Search for the cell housing the specified text and yield its (x, y) center coordinate. 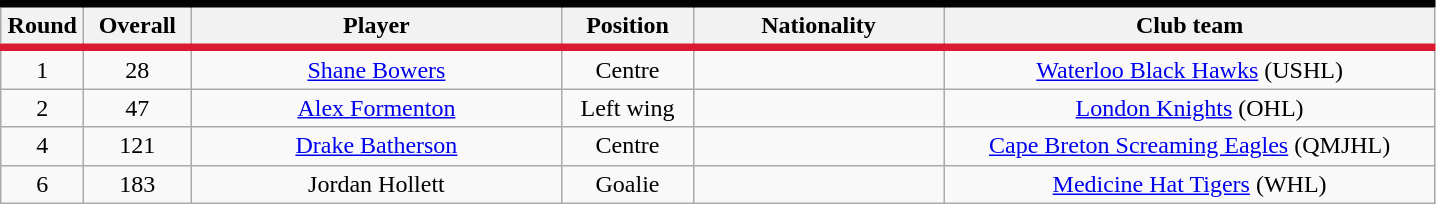
28 (138, 68)
Position (628, 26)
Drake Batherson (376, 146)
Left wing (628, 108)
47 (138, 108)
183 (138, 184)
1 (42, 68)
Nationality (818, 26)
Jordan Hollett (376, 184)
Club team (1190, 26)
4 (42, 146)
121 (138, 146)
Goalie (628, 184)
Player (376, 26)
Medicine Hat Tigers (WHL) (1190, 184)
Shane Bowers (376, 68)
Overall (138, 26)
Round (42, 26)
6 (42, 184)
Cape Breton Screaming Eagles (QMJHL) (1190, 146)
2 (42, 108)
Alex Formenton (376, 108)
London Knights (OHL) (1190, 108)
Waterloo Black Hawks (USHL) (1190, 68)
